Detect which cell encompasses the target text, then output its (x, y) center coordinate. 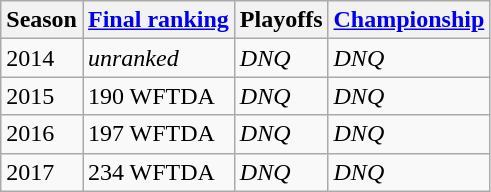
2015 (42, 96)
234 WFTDA (158, 172)
197 WFTDA (158, 134)
Playoffs (281, 20)
2014 (42, 58)
unranked (158, 58)
190 WFTDA (158, 96)
2016 (42, 134)
Final ranking (158, 20)
Championship (409, 20)
2017 (42, 172)
Season (42, 20)
